Search for the cell housing the specified text and yield its (X, Y) center coordinate. 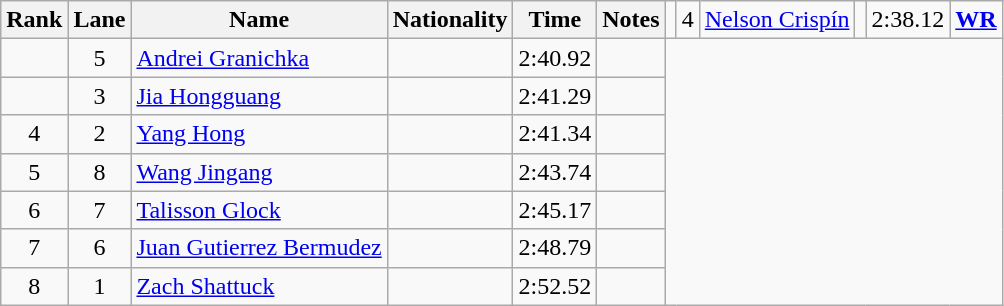
3 (100, 96)
Yang Hong (259, 134)
2:48.79 (555, 248)
2:40.92 (555, 58)
Time (555, 20)
Andrei Granichka (259, 58)
Nelson Crispín (777, 20)
2:38.12 (908, 20)
Wang Jingang (259, 172)
Lane (100, 20)
Juan Gutierrez Bermudez (259, 248)
1 (100, 286)
Nationality (450, 20)
2:45.17 (555, 210)
Talisson Glock (259, 210)
Zach Shattuck (259, 286)
Notes (631, 20)
WR (976, 20)
Rank (34, 20)
2:41.29 (555, 96)
2:43.74 (555, 172)
2 (100, 134)
Jia Hongguang (259, 96)
2:41.34 (555, 134)
2:52.52 (555, 286)
Name (259, 20)
